Find where the given text appears and provide that cell's center as [x, y] coordinate. 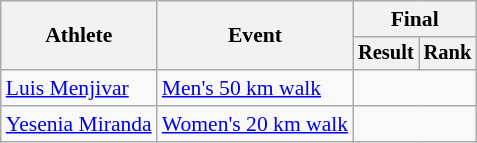
Luis Menjivar [79, 88]
Men's 50 km walk [255, 88]
Event [255, 36]
Result [386, 54]
Final [414, 19]
Athlete [79, 36]
Women's 20 km walk [255, 124]
Yesenia Miranda [79, 124]
Rank [448, 54]
